Output the [x, y] coordinate of the center of the cell containing the given text.  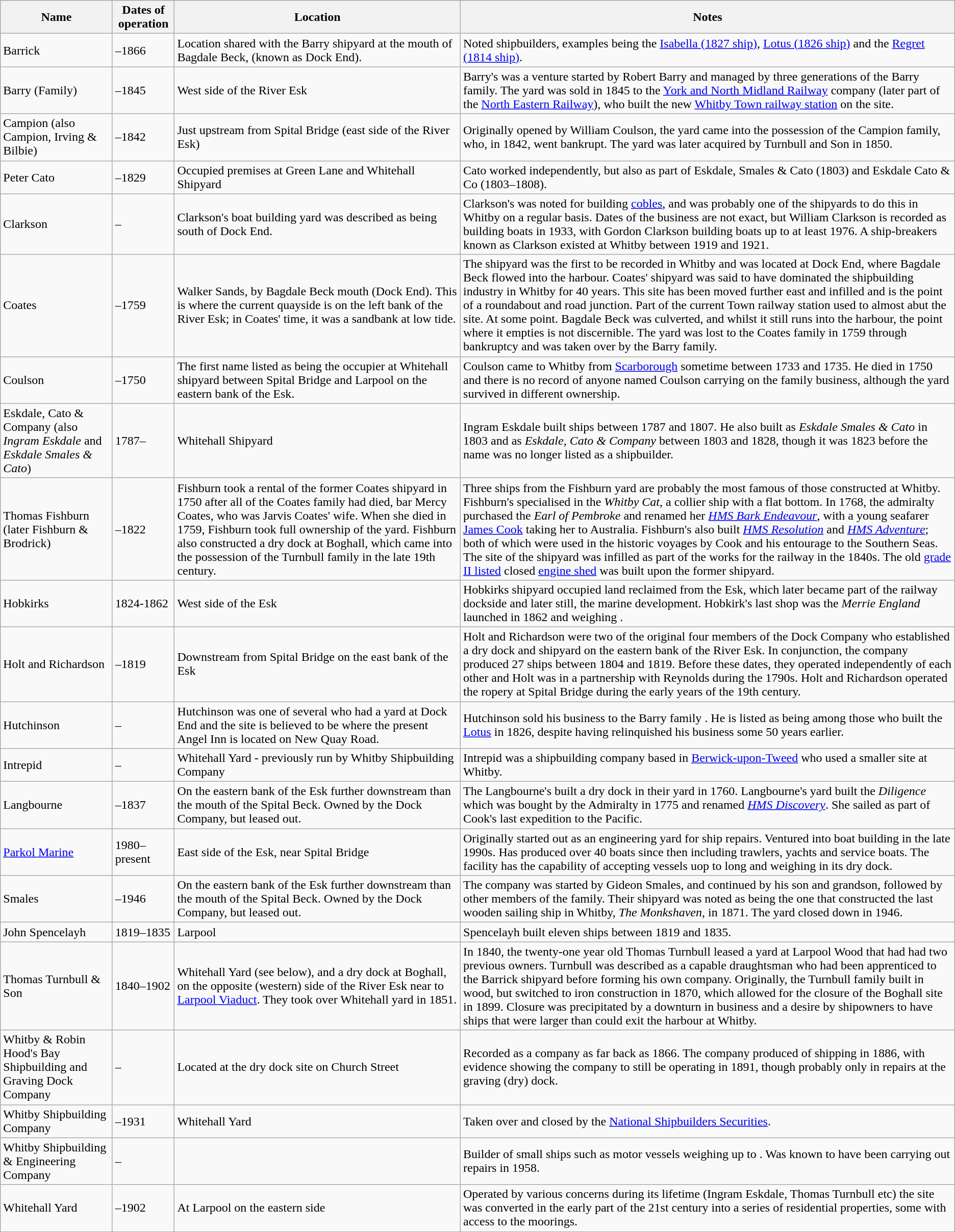
Spencelayh built eleven ships between 1819 and 1835. [708, 932]
1824-1862 [143, 603]
Coates [56, 305]
Whitby Shipbuilding & Engineering Company [56, 1161]
Dates of operation [143, 17]
1819–1835 [143, 932]
Smales [56, 899]
–1819 [143, 664]
Parkol Marine [56, 852]
Holt and Richardson [56, 664]
Intrepid [56, 765]
1980–present [143, 852]
Located at the dry dock site on Church Street [317, 1067]
West side of the River Esk [317, 90]
Intrepid was a shipbuilding company based in Berwick-upon-Tweed who used a smaller site at Whitby. [708, 765]
Name [56, 17]
Cato worked independently, but also as part of Eskdale, Smales & Cato (1803) and Eskdale Cato & Co (1803–1808). [708, 177]
Barry (Family) [56, 90]
Whitehall Shipyard [317, 441]
–1931 [143, 1121]
Campion (also Campion, Irving & Bilbie) [56, 137]
Thomas Turnbull & Son [56, 986]
Noted shipbuilders, examples being the Isabella (1827 ship), Lotus (1826 ship) and the Regret (1814 ship). [708, 50]
Notes [708, 17]
Coulson [56, 380]
–1946 [143, 899]
Eskdale, Cato & Company (also Ingram Eskdale and Eskdale Smales & Cato) [56, 441]
The first name listed as being the occupier at Whitehall shipyard between Spital Bridge and Larpool on the eastern bank of the Esk. [317, 380]
Whitehall Yard - previously run by Whitby Shipbuilding Company [317, 765]
–1829 [143, 177]
Larpool [317, 932]
Clarkson's boat building yard was described as being south of Dock End. [317, 224]
Taken over and closed by the National Shipbuilders Securities. [708, 1121]
Builder of small ships such as motor vessels weighing up to . Was known to have been carrying out repairs in 1958. [708, 1161]
–1845 [143, 90]
Location shared with the Barry shipyard at the mouth of Bagdale Beck, (known as Dock End). [317, 50]
–1837 [143, 805]
Occupied premises at Green Lane and Whitehall Shipyard [317, 177]
West side of the Esk [317, 603]
–1750 [143, 380]
–1822 [143, 529]
Hutchinson [56, 725]
East side of the Esk, near Spital Bridge [317, 852]
Just upstream from Spital Bridge (east side of the River Esk) [317, 137]
1840–1902 [143, 986]
At Larpool on the eastern side [317, 1208]
Langbourne [56, 805]
Peter Cato [56, 177]
Thomas Fishburn (later Fishburn & Brodrick) [56, 529]
Hobkirks [56, 603]
Hutchinson was one of several who had a yard at Dock End and the site is believed to be where the present Angel Inn is located on New Quay Road. [317, 725]
Downstream from Spital Bridge on the east bank of the Esk [317, 664]
–1759 [143, 305]
John Spencelayh [56, 932]
Whitby & Robin Hood's Bay Shipbuilding and Graving Dock Company [56, 1067]
1787– [143, 441]
Barrick [56, 50]
Whitby Shipbuilding Company [56, 1121]
–1902 [143, 1208]
–1842 [143, 137]
–1866 [143, 50]
Clarkson [56, 224]
Location [317, 17]
